Output the (X, Y) coordinate of the center of the cell containing the given text.  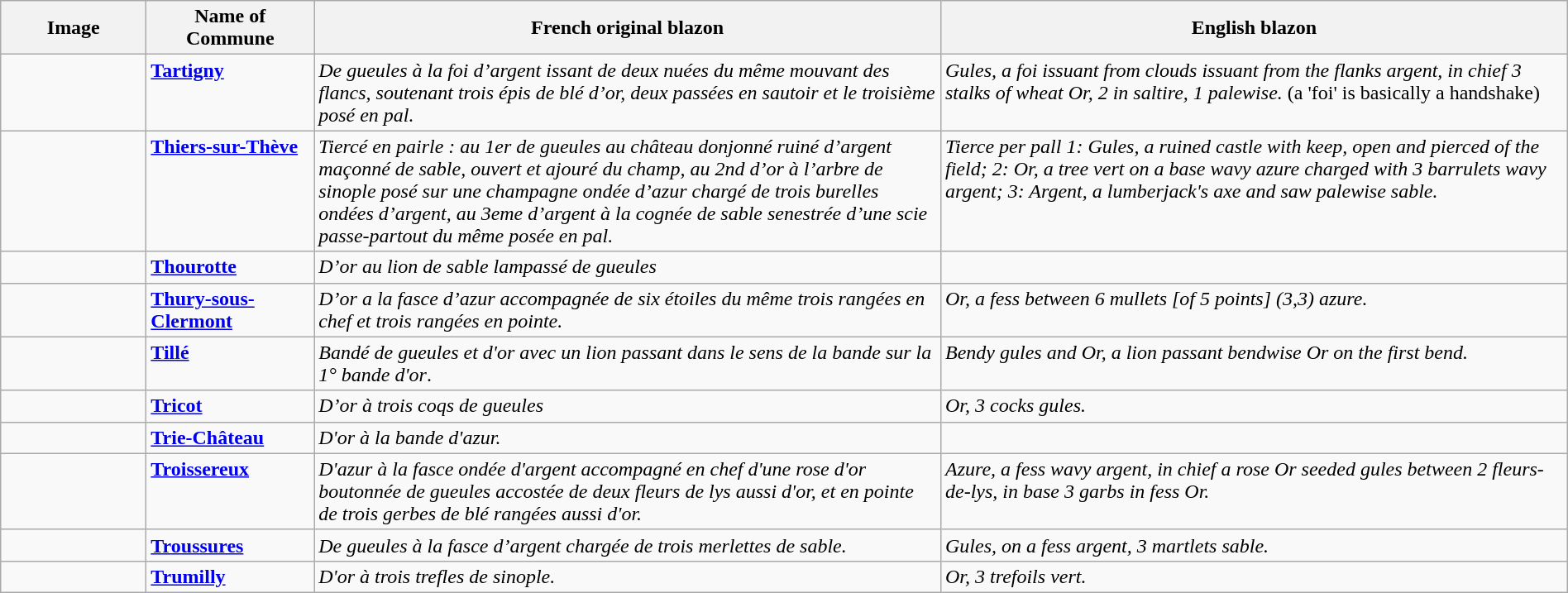
Or, a fess between 6 mullets [of 5 points] (3,3) azure. (1254, 309)
Thiers-sur-Thève (230, 191)
Trie-Château (230, 438)
Thourotte (230, 267)
Or, 3 cocks gules. (1254, 406)
Tartigny (230, 93)
Azure, a fess wavy argent, in chief a rose Or seeded gules between 2 fleurs-de-lys, in base 3 garbs in fess Or. (1254, 491)
D’or au lion de sable lampassé de gueules (628, 267)
French original blazon (628, 28)
Image (74, 28)
Tillé (230, 364)
Gules, on a fess argent, 3 martlets sable. (1254, 545)
D’or à trois coqs de gueules (628, 406)
D'or à trois trefles de sinople. (628, 576)
English blazon (1254, 28)
Bandé de gueules et d'or avec un lion passant dans le sens de la bande sur la 1° bande d'or. (628, 364)
Trumilly (230, 576)
Tricot (230, 406)
Troussures (230, 545)
Bendy gules and Or, a lion passant bendwise Or on the first bend. (1254, 364)
Troissereux (230, 491)
Thury-sous-Clermont (230, 309)
D'or à la bande d'azur. (628, 438)
Name of Commune (230, 28)
De gueules à la fasce d’argent chargée de trois merlettes de sable. (628, 545)
D’or a la fasce d’azur accompagnée de six étoiles du même trois rangées en chef et trois rangées en pointe. (628, 309)
Or, 3 trefoils vert. (1254, 576)
